Identify which cell holds the provided text, then report its (x, y) central coordinate. 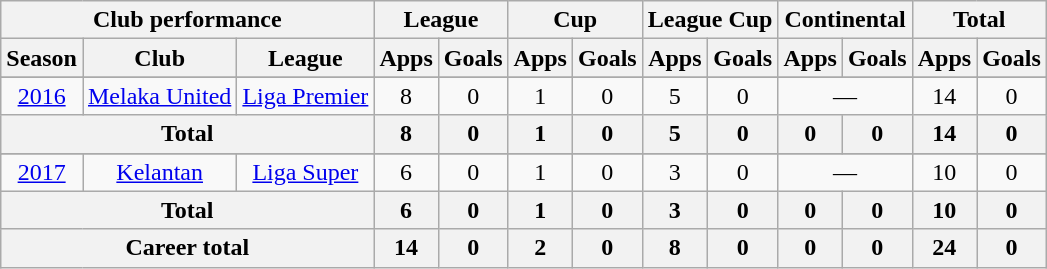
24 (944, 248)
Season (42, 58)
Kelantan (159, 172)
Liga Super (306, 172)
Career total (188, 248)
2 (540, 248)
Melaka United (159, 96)
Club (159, 58)
2017 (42, 172)
2016 (42, 96)
League Cup (710, 20)
Cup (575, 20)
Club performance (188, 20)
Liga Premier (306, 96)
Continental (845, 20)
